Capture the cell that displays the provided text and extract its (X, Y) central coordinate. 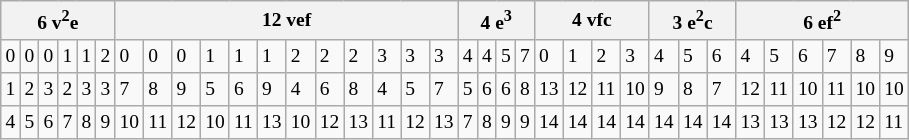
12 vef (286, 20)
6 v2e (58, 20)
4 e3 (496, 20)
4 vfc (592, 20)
3 e2c (692, 20)
6 ef2 (822, 20)
